Locate the cell with the specified text and output its (X, Y) center coordinate. 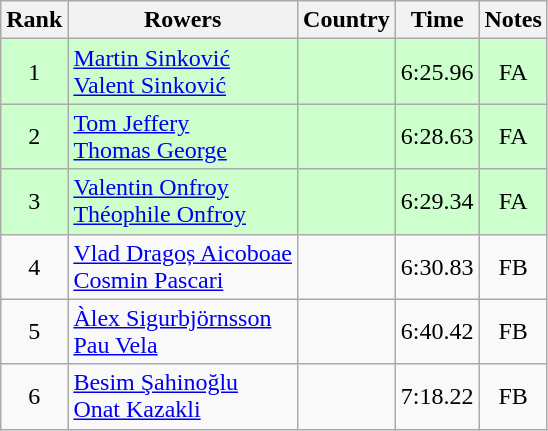
6:28.63 (437, 136)
Rowers (183, 20)
2 (34, 136)
Martin SinkovićValent Sinković (183, 72)
6:25.96 (437, 72)
6 (34, 396)
6:40.42 (437, 332)
Time (437, 20)
3 (34, 202)
5 (34, 332)
Notes (513, 20)
6:30.83 (437, 266)
Tom JefferyThomas George (183, 136)
6:29.34 (437, 202)
Besim ŞahinoğluOnat Kazakli (183, 396)
Vlad Dragoș AicoboaeCosmin Pascari (183, 266)
1 (34, 72)
Valentin OnfroyThéophile Onfroy (183, 202)
4 (34, 266)
7:18.22 (437, 396)
Country (347, 20)
Rank (34, 20)
Àlex SigurbjörnssonPau Vela (183, 332)
